From the cell containing the given text, extract its center point as (X, Y) coordinate. 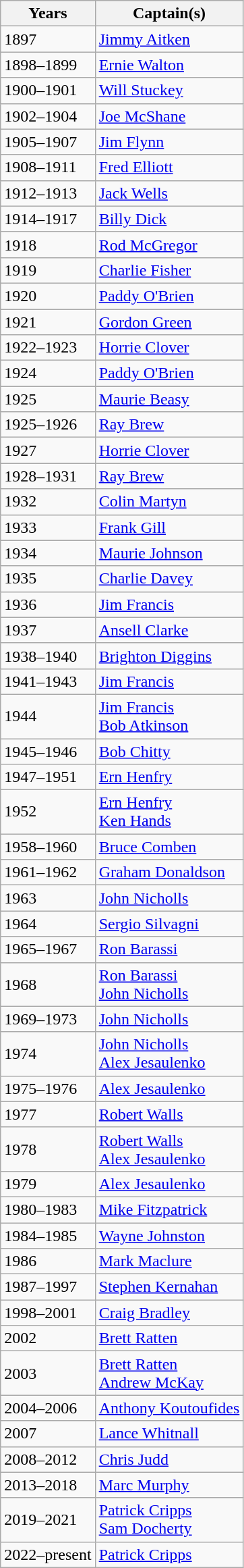
1937 (48, 630)
Patrick Cripps (169, 1554)
1947–1951 (48, 777)
John NichollsAlex Jesaulenko (169, 1053)
1938–1940 (48, 656)
1928–1931 (48, 476)
Robert Walls (169, 1114)
1925–1926 (48, 425)
1922–1923 (48, 348)
Captain(s) (169, 14)
1927 (48, 450)
Brett Ratten (169, 1338)
Stephen Kernahan (169, 1287)
1934 (48, 553)
1933 (48, 527)
Lance Whitnall (169, 1434)
Graham Donaldson (169, 872)
Marc Murphy (169, 1485)
1898–1899 (48, 65)
1984–1985 (48, 1235)
1963 (48, 898)
1958–1960 (48, 847)
Ron Barassi (169, 949)
Years (48, 14)
1987–1997 (48, 1287)
Rod McGregor (169, 244)
Frank Gill (169, 527)
Ron BarassiJohn Nicholls (169, 985)
Patrick CrippsSam Docherty (169, 1519)
1998–2001 (48, 1313)
1932 (48, 502)
Jimmy Aitken (169, 39)
1952 (48, 812)
Maurie Johnson (169, 553)
Sergio Silvagni (169, 924)
1965–1967 (48, 949)
Brett RattenAndrew McKay (169, 1374)
Billy Dick (169, 219)
1919 (48, 270)
1921 (48, 322)
Mark Maclure (169, 1261)
1902–1904 (48, 116)
Charlie Fisher (169, 270)
Maurie Beasy (169, 399)
2008–2012 (48, 1459)
1986 (48, 1261)
Anthony Koutoufides (169, 1408)
2003 (48, 1374)
Chris Judd (169, 1459)
1961–1962 (48, 872)
1977 (48, 1114)
Brighton Diggins (169, 656)
1912–1913 (48, 193)
Bob Chitty (169, 752)
1918 (48, 244)
2022–present (48, 1554)
1925 (48, 399)
2013–2018 (48, 1485)
Joe McShane (169, 116)
Craig Bradley (169, 1313)
Robert WallsAlex Jesaulenko (169, 1149)
1935 (48, 579)
1975–1976 (48, 1089)
Colin Martyn (169, 502)
Charlie Davey (169, 579)
1924 (48, 373)
1941–1943 (48, 681)
1920 (48, 296)
1974 (48, 1053)
Jim Flynn (169, 142)
Mike Fitzpatrick (169, 1209)
2004–2006 (48, 1408)
1900–1901 (48, 90)
1980–1983 (48, 1209)
Jim FrancisBob Atkinson (169, 716)
Ernie Walton (169, 65)
Bruce Comben (169, 847)
1979 (48, 1184)
Will Stuckey (169, 90)
1968 (48, 985)
Gordon Green (169, 322)
Ansell Clarke (169, 630)
1978 (48, 1149)
1944 (48, 716)
1897 (48, 39)
Wayne Johnston (169, 1235)
Fred Elliott (169, 167)
1945–1946 (48, 752)
Ern HenfryKen Hands (169, 812)
1914–1917 (48, 219)
2019–2021 (48, 1519)
1905–1907 (48, 142)
Jack Wells (169, 193)
2007 (48, 1434)
Ern Henfry (169, 777)
1969–1973 (48, 1019)
2002 (48, 1338)
1964 (48, 924)
1908–1911 (48, 167)
1936 (48, 604)
